Identify which cell holds the provided text, then report its (x, y) central coordinate. 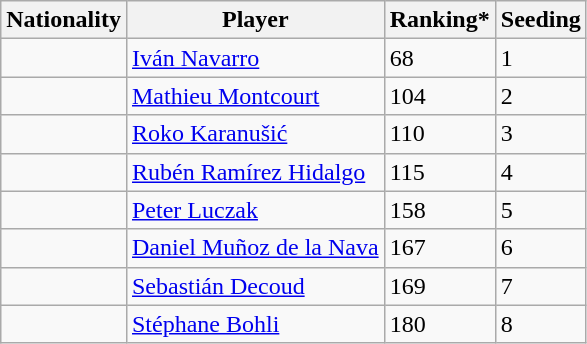
158 (440, 210)
6 (540, 248)
4 (540, 172)
8 (540, 324)
Roko Karanušić (255, 134)
115 (440, 172)
Peter Luczak (255, 210)
68 (440, 58)
Player (255, 20)
Daniel Muñoz de la Nava (255, 248)
180 (440, 324)
167 (440, 248)
5 (540, 210)
3 (540, 134)
Sebastián Decoud (255, 286)
2 (540, 96)
Rubén Ramírez Hidalgo (255, 172)
Mathieu Montcourt (255, 96)
Iván Navarro (255, 58)
Stéphane Bohli (255, 324)
169 (440, 286)
Seeding (540, 20)
1 (540, 58)
7 (540, 286)
Nationality (64, 20)
104 (440, 96)
Ranking* (440, 20)
110 (440, 134)
